Locate the cell with the specified text and output its [X, Y] center coordinate. 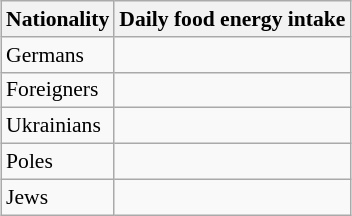
Poles [58, 161]
Foreigners [58, 90]
Jews [58, 197]
Daily food energy intake [232, 19]
Ukrainians [58, 126]
Germans [58, 54]
Nationality [58, 19]
